From the cell containing the given text, extract its center point as [X, Y] coordinate. 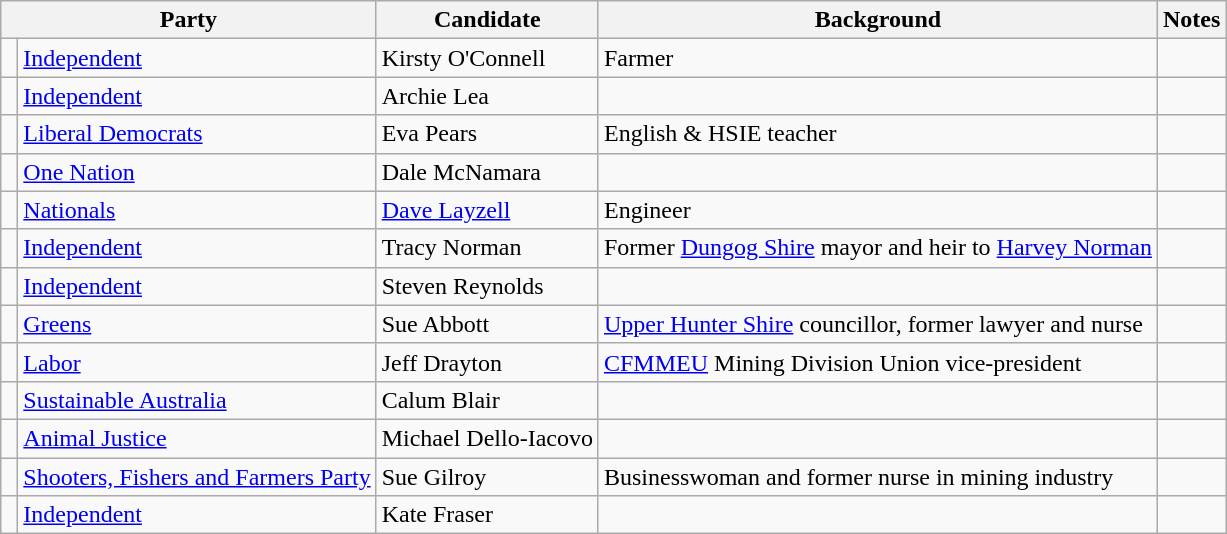
Upper Hunter Shire councillor, former lawyer and nurse [878, 324]
Sue Gilroy [487, 477]
Party [188, 20]
Shooters, Fishers and Farmers Party [197, 477]
Tracy Norman [487, 248]
Animal Justice [197, 438]
Sue Abbott [487, 324]
Farmer [878, 58]
Background [878, 20]
Dave Layzell [487, 210]
Archie Lea [487, 96]
Steven Reynolds [487, 286]
Kirsty O'Connell [487, 58]
Businesswoman and former nurse in mining industry [878, 477]
Liberal Democrats [197, 134]
Sustainable Australia [197, 400]
Michael Dello-Iacovo [487, 438]
Calum Blair [487, 400]
Candidate [487, 20]
English & HSIE teacher [878, 134]
Eva Pears [487, 134]
Jeff Drayton [487, 362]
Former Dungog Shire mayor and heir to Harvey Norman [878, 248]
Greens [197, 324]
Labor [197, 362]
CFMMEU Mining Division Union vice-president [878, 362]
Kate Fraser [487, 515]
Engineer [878, 210]
Nationals [197, 210]
Dale McNamara [487, 172]
One Nation [197, 172]
Notes [1191, 20]
